Search for the cell housing the specified text and yield its (x, y) center coordinate. 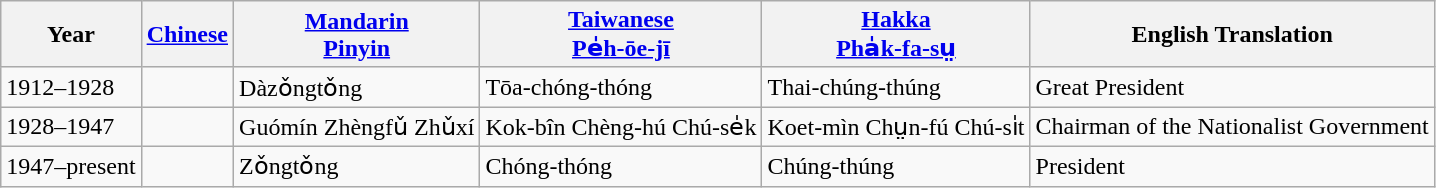
Chairman of the Nationalist Government (1232, 127)
Guómín Zhèngfǔ Zhǔxí (357, 127)
1912–1928 (71, 87)
President (1232, 166)
TaiwanesePe̍h-ōe-jī (621, 34)
Chóng-thóng (621, 166)
1947–present (71, 166)
Kok-bîn Chèng-hú Chú-se̍k (621, 127)
Koet-mìn Chṳn-fú Chú-si̍t (896, 127)
Dàzǒngtǒng (357, 87)
1928–1947 (71, 127)
Great President (1232, 87)
Year (71, 34)
Chinese (187, 34)
Thai-chúng-thúng (896, 87)
Zǒngtǒng (357, 166)
HakkaPha̍k-fa-sṳ (896, 34)
Chúng-thúng (896, 166)
MandarinPinyin (357, 34)
English Translation (1232, 34)
Tōa-chóng-thóng (621, 87)
